Output the [X, Y] coordinate of the center of the cell containing the given text.  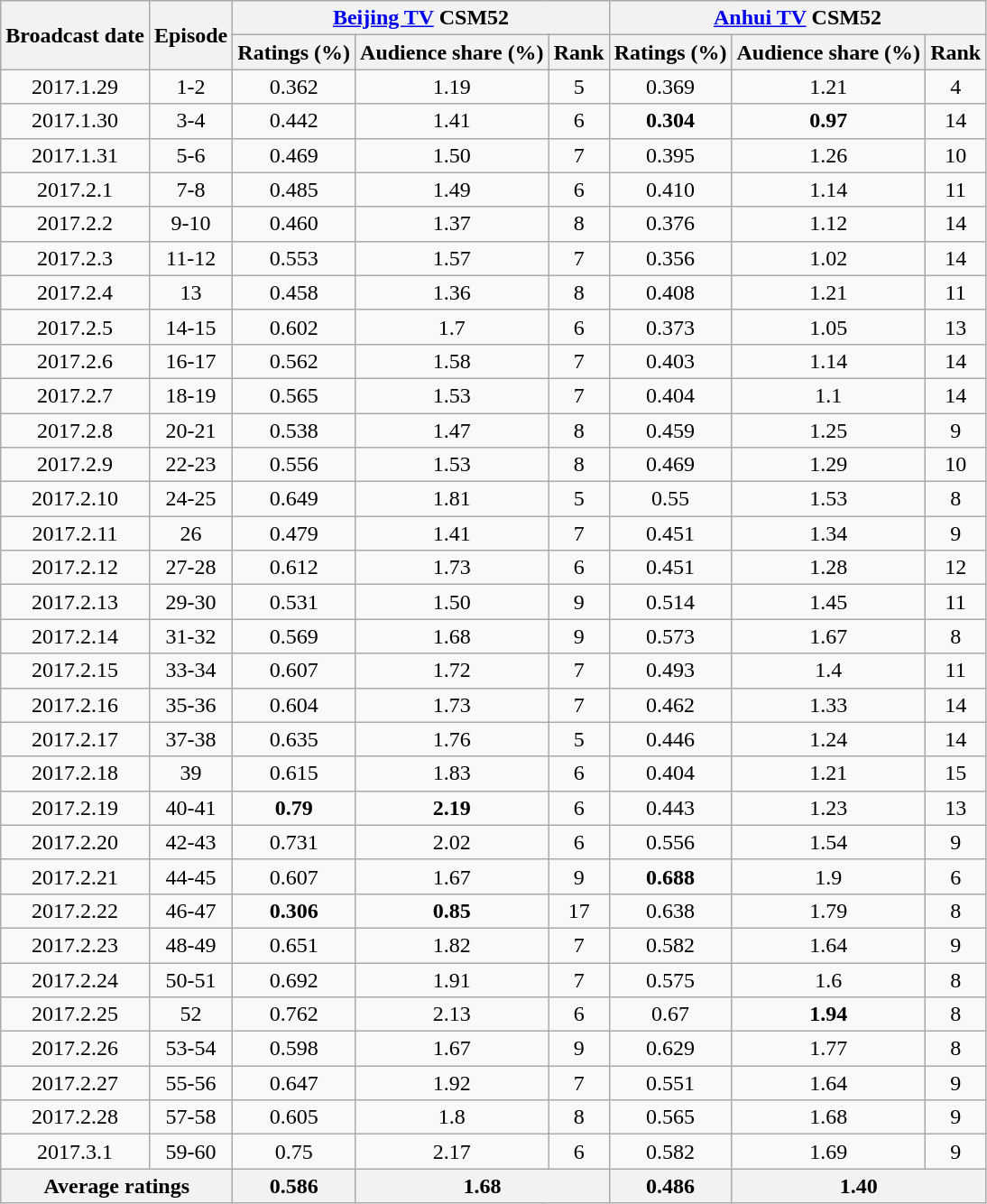
0.604 [294, 705]
0.75 [294, 1152]
0.562 [294, 361]
2017.2.15 [76, 671]
27-28 [190, 568]
2.19 [453, 808]
1.81 [453, 499]
1.05 [828, 327]
7-8 [190, 190]
48-49 [190, 945]
0.395 [670, 155]
0.573 [670, 636]
1.25 [828, 431]
0.553 [294, 258]
1.40 [859, 1186]
1.45 [828, 602]
2017.2.20 [76, 842]
1.6 [828, 979]
2017.2.9 [76, 465]
0.55 [670, 499]
1.91 [453, 979]
1.94 [828, 1014]
Episode [190, 35]
0.356 [670, 258]
0.531 [294, 602]
1.23 [828, 808]
0.651 [294, 945]
0.485 [294, 190]
Average ratings [117, 1186]
26 [190, 533]
0.460 [294, 224]
22-23 [190, 465]
2017.2.22 [76, 911]
0.551 [670, 1083]
20-21 [190, 431]
5-6 [190, 155]
0.79 [294, 808]
2017.2.12 [76, 568]
2017.2.21 [76, 876]
0.602 [294, 327]
0.514 [670, 602]
1.49 [453, 190]
57-58 [190, 1117]
0.486 [670, 1186]
1.47 [453, 431]
0.442 [294, 121]
4 [956, 87]
50-51 [190, 979]
2017.2.23 [76, 945]
0.403 [670, 361]
2.13 [453, 1014]
14-15 [190, 327]
16-17 [190, 361]
44-45 [190, 876]
2017.2.24 [76, 979]
2017.2.4 [76, 292]
2017.2.19 [76, 808]
18-19 [190, 395]
1.37 [453, 224]
2017.2.6 [76, 361]
0.376 [670, 224]
15 [956, 773]
52 [190, 1014]
1.12 [828, 224]
2.17 [453, 1152]
1.26 [828, 155]
2017.2.16 [76, 705]
Anhui TV CSM52 [798, 18]
0.446 [670, 739]
2017.2.2 [76, 224]
1.58 [453, 361]
1.19 [453, 87]
2017.2.25 [76, 1014]
0.575 [670, 979]
2017.2.11 [76, 533]
1.82 [453, 945]
0.408 [670, 292]
2017.1.30 [76, 121]
2017.2.7 [76, 395]
9-10 [190, 224]
2017.2.5 [76, 327]
1.33 [828, 705]
42-43 [190, 842]
0.493 [670, 671]
2017.2.10 [76, 499]
Beijing TV CSM52 [420, 18]
11-12 [190, 258]
31-32 [190, 636]
0.647 [294, 1083]
0.67 [670, 1014]
1.34 [828, 533]
0.649 [294, 499]
2017.2.18 [76, 773]
46-47 [190, 911]
1.57 [453, 258]
1.77 [828, 1049]
55-56 [190, 1083]
39 [190, 773]
1.83 [453, 773]
0.638 [670, 911]
1.92 [453, 1083]
0.85 [453, 911]
1.29 [828, 465]
0.629 [670, 1049]
0.443 [670, 808]
2017.1.29 [76, 87]
12 [956, 568]
1.02 [828, 258]
35-36 [190, 705]
2017.2.27 [76, 1083]
24-25 [190, 499]
40-41 [190, 808]
0.586 [294, 1186]
1.7 [453, 327]
0.688 [670, 876]
1-2 [190, 87]
1.9 [828, 876]
0.373 [670, 327]
33-34 [190, 671]
0.598 [294, 1049]
1.36 [453, 292]
0.605 [294, 1117]
0.538 [294, 431]
2017.1.31 [76, 155]
0.615 [294, 773]
0.97 [828, 121]
0.362 [294, 87]
0.306 [294, 911]
0.458 [294, 292]
2017.2.1 [76, 190]
2017.2.13 [76, 602]
2017.2.26 [76, 1049]
0.762 [294, 1014]
3-4 [190, 121]
2017.2.17 [76, 739]
2017.3.1 [76, 1152]
1.76 [453, 739]
0.479 [294, 533]
37-38 [190, 739]
1.24 [828, 739]
Broadcast date [76, 35]
2017.2.8 [76, 431]
0.410 [670, 190]
0.731 [294, 842]
1.28 [828, 568]
2017.2.3 [76, 258]
29-30 [190, 602]
17 [579, 911]
0.304 [670, 121]
2017.2.28 [76, 1117]
0.369 [670, 87]
0.459 [670, 431]
1.4 [828, 671]
0.612 [294, 568]
1.8 [453, 1117]
53-54 [190, 1049]
1.72 [453, 671]
0.692 [294, 979]
1.54 [828, 842]
1.1 [828, 395]
0.635 [294, 739]
0.462 [670, 705]
1.79 [828, 911]
2.02 [453, 842]
2017.2.14 [76, 636]
1.69 [828, 1152]
0.569 [294, 636]
59-60 [190, 1152]
